Identify which cell holds the provided text, then report its (X, Y) central coordinate. 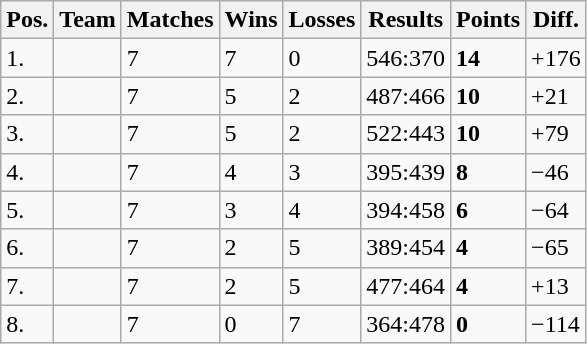
6. (28, 248)
1. (28, 58)
4. (28, 172)
−64 (556, 210)
394:458 (406, 210)
+13 (556, 286)
522:443 (406, 134)
Team (88, 20)
7. (28, 286)
Points (488, 20)
Matches (170, 20)
−46 (556, 172)
395:439 (406, 172)
364:478 (406, 324)
Results (406, 20)
477:464 (406, 286)
487:466 (406, 96)
−114 (556, 324)
Wins (251, 20)
5. (28, 210)
+21 (556, 96)
+176 (556, 58)
−65 (556, 248)
Losses (322, 20)
Diff. (556, 20)
3. (28, 134)
8. (28, 324)
6 (488, 210)
Pos. (28, 20)
2. (28, 96)
389:454 (406, 248)
+79 (556, 134)
8 (488, 172)
14 (488, 58)
546:370 (406, 58)
